Scan for the cell matching the given text and deliver its (X, Y) coordinate at center. 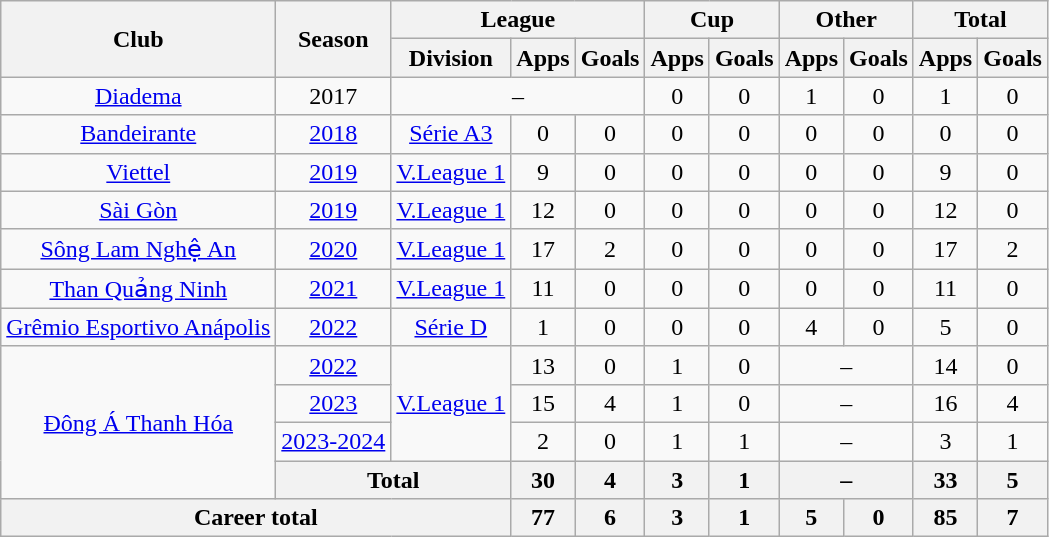
Bandeirante (138, 134)
14 (945, 365)
Club (138, 39)
2023 (334, 403)
Cup (712, 20)
85 (945, 518)
15 (543, 403)
16 (945, 403)
Đông Á Thanh Hóa (138, 422)
2020 (334, 249)
Division (451, 58)
Season (334, 39)
Other (846, 20)
Sông Lam Nghệ An (138, 249)
6 (610, 518)
Sài Gòn (138, 210)
League (518, 20)
Viettel (138, 172)
33 (945, 479)
Career total (256, 518)
Grêmio Esportivo Anápolis (138, 327)
Série D (451, 327)
13 (543, 365)
2017 (334, 96)
7 (1013, 518)
2023-2024 (334, 441)
30 (543, 479)
2021 (334, 289)
Diadema (138, 96)
Than Quảng Ninh (138, 289)
Série A3 (451, 134)
2018 (334, 134)
77 (543, 518)
